Locate the cell with the specified text and output its [x, y] center coordinate. 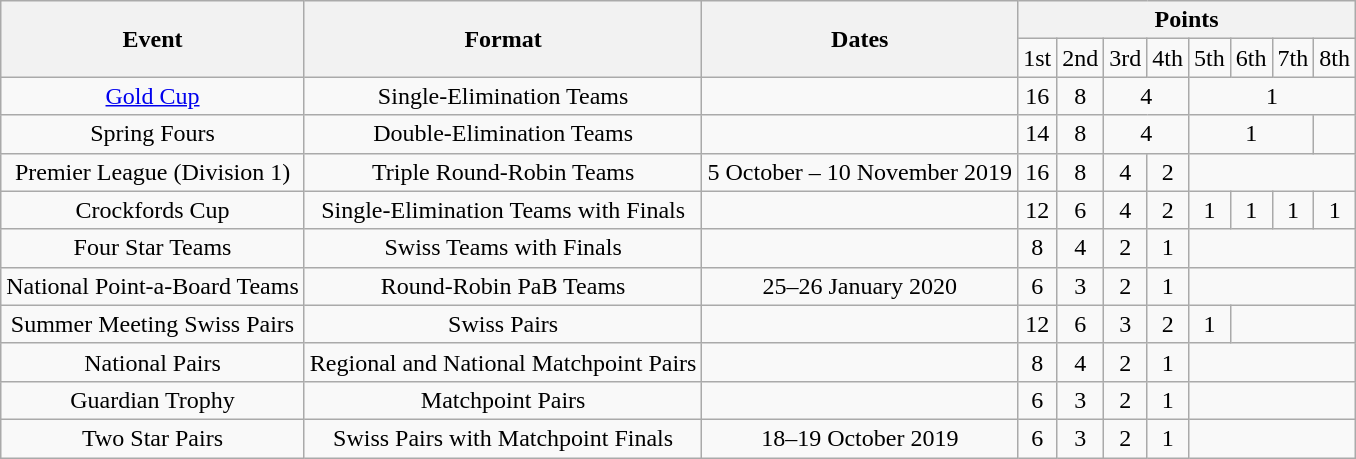
Single-Elimination Teams [503, 96]
2nd [1080, 58]
Swiss Pairs with Matchpoint Finals [503, 438]
4th [1168, 58]
5 October – 10 November 2019 [860, 172]
Format [503, 39]
National Pairs [153, 362]
Single-Elimination Teams with Finals [503, 210]
3rd [1126, 58]
Dates [860, 39]
Guardian Trophy [153, 400]
Round-Robin PaB Teams [503, 286]
Triple Round-Robin Teams [503, 172]
Gold Cup [153, 96]
Summer Meeting Swiss Pairs [153, 324]
5th [1210, 58]
18–19 October 2019 [860, 438]
Swiss Teams with Finals [503, 248]
Points [1187, 20]
8th [1335, 58]
National Point-a-Board Teams [153, 286]
6th [1251, 58]
25–26 January 2020 [860, 286]
Four Star Teams [153, 248]
Two Star Pairs [153, 438]
Swiss Pairs [503, 324]
Spring Fours [153, 134]
Double-Elimination Teams [503, 134]
14 [1038, 134]
1st [1038, 58]
Crockfords Cup [153, 210]
Matchpoint Pairs [503, 400]
Premier League (Division 1) [153, 172]
Event [153, 39]
Regional and National Matchpoint Pairs [503, 362]
7th [1293, 58]
